Extract the (x, y) coordinate from the center of the cell holding the provided text.  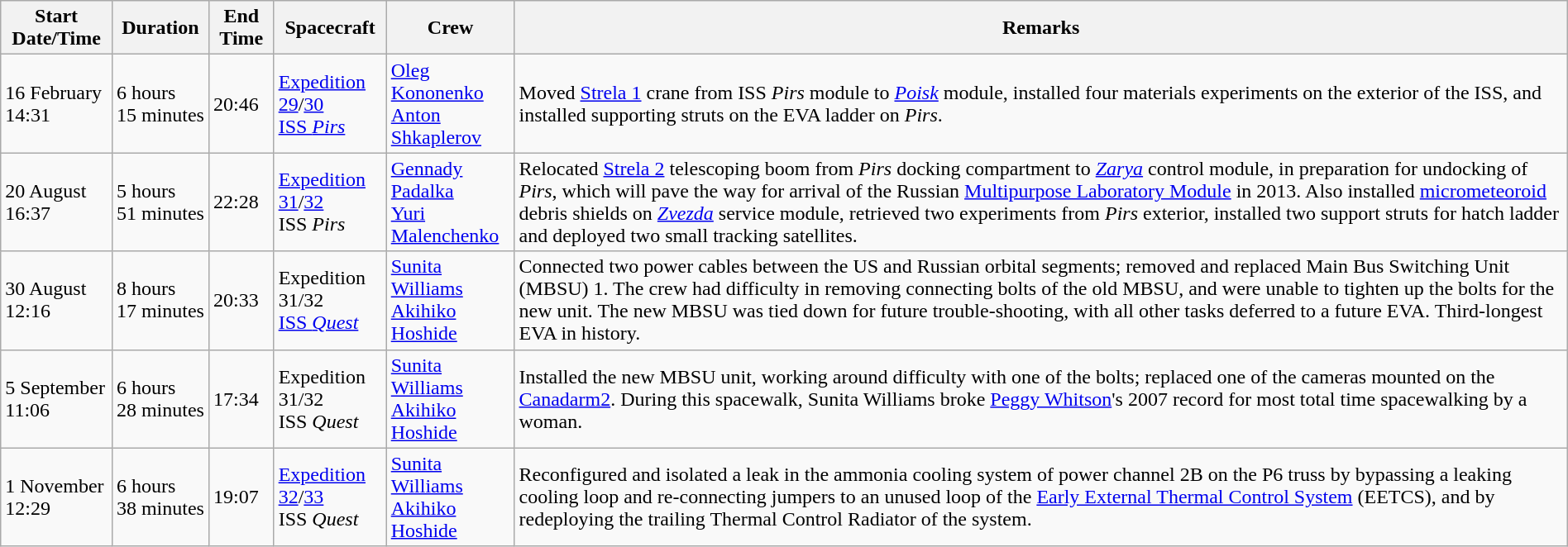
1 November12:29 (56, 497)
5 September11:06 (56, 398)
Duration (160, 28)
5 hours51 minutes (160, 202)
Oleg Kononenko Anton Shkaplerov (450, 104)
Expedition 29/30ISS Pirs (330, 104)
End Time (241, 28)
16 February14:31 (56, 104)
6 hours38 minutes (160, 497)
22:28 (241, 202)
Remarks (1040, 28)
Gennady Padalka Yuri Malenchenko (450, 202)
Expedition 31/32ISS Pirs (330, 202)
6 hours28 minutes (160, 398)
20 August16:37 (56, 202)
20:33 (241, 301)
Start Date/Time (56, 28)
8 hours17 minutes (160, 301)
19:07 (241, 497)
6 hours15 minutes (160, 104)
30 August12:16 (56, 301)
Expedition 32/33ISS Quest (330, 497)
Crew (450, 28)
Spacecraft (330, 28)
20:46 (241, 104)
17:34 (241, 398)
